For the text-containing cell, return its midpoint in [X, Y] coordinate format. 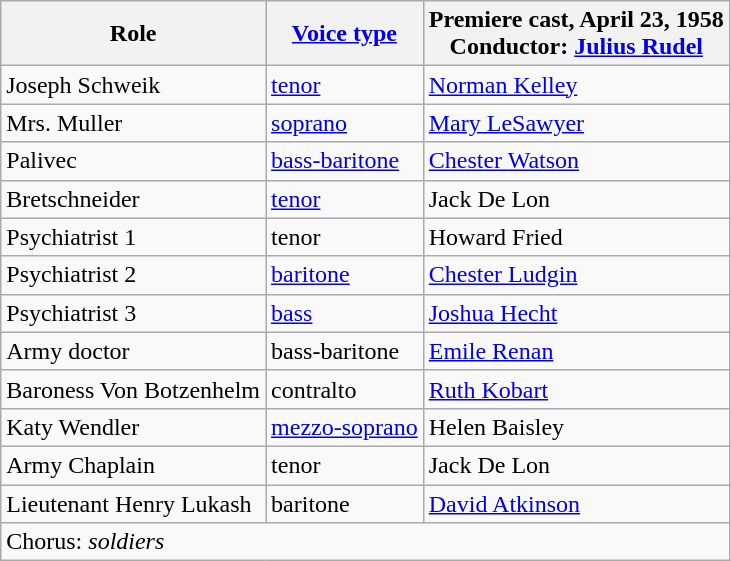
Mary LeSawyer [576, 123]
Lieutenant Henry Lukash [134, 503]
Army Chaplain [134, 465]
Helen Baisley [576, 427]
Army doctor [134, 351]
Joseph Schweik [134, 85]
Howard Fried [576, 237]
Mrs. Muller [134, 123]
David Atkinson [576, 503]
soprano [345, 123]
Chorus: soldiers [366, 542]
Katy Wendler [134, 427]
Norman Kelley [576, 85]
Baroness Von Botzenhelm [134, 389]
Psychiatrist 3 [134, 313]
Bretschneider [134, 199]
Premiere cast, April 23, 1958Conductor: Julius Rudel [576, 34]
mezzo-soprano [345, 427]
Psychiatrist 2 [134, 275]
Chester Watson [576, 161]
bass [345, 313]
Role [134, 34]
Psychiatrist 1 [134, 237]
Palivec [134, 161]
Chester Ludgin [576, 275]
contralto [345, 389]
Joshua Hecht [576, 313]
Emile Renan [576, 351]
Ruth Kobart [576, 389]
Voice type [345, 34]
